Return [x, y] of the center of cell containing provided text 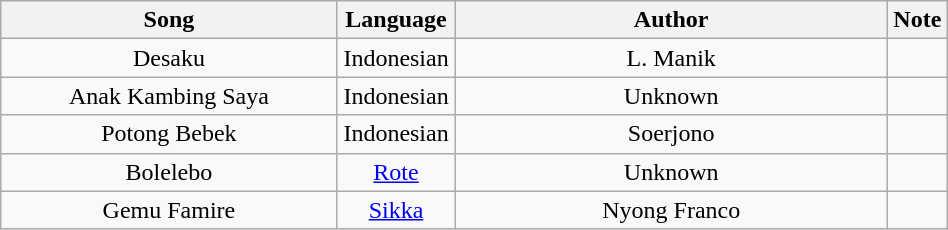
Gemu Famire [169, 210]
Anak Kambing Saya [169, 96]
Bolelebo [169, 172]
Author [671, 20]
Note [917, 20]
Rote [396, 172]
Language [396, 20]
Sikka [396, 210]
Nyong Franco [671, 210]
L. Manik [671, 58]
Song [169, 20]
Potong Bebek [169, 134]
Soerjono [671, 134]
Desaku [169, 58]
